For the text-containing cell, return its midpoint in [X, Y] coordinate format. 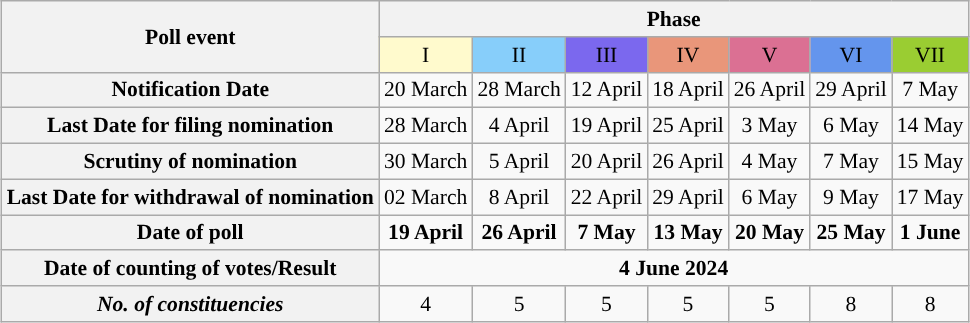
20 March [426, 90]
Last Date for filing nomination [190, 126]
1 June [930, 232]
II [518, 54]
14 May [930, 126]
Poll event [190, 36]
13 May [688, 232]
02 March [426, 197]
IV [688, 54]
9 May [850, 197]
Date of counting of votes/Result [190, 268]
4 May [770, 161]
4 June 2024 [674, 268]
Date of poll [190, 232]
12 April [606, 90]
8 April [518, 197]
III [606, 54]
VII [930, 54]
3 May [770, 126]
30 March [426, 161]
4 April [518, 126]
No. of constituencies [190, 304]
18 April [688, 90]
VI [850, 54]
22 April [606, 197]
Phase [674, 19]
I [426, 54]
5 April [518, 161]
V [770, 54]
25 May [850, 232]
Last Date for withdrawal of nomination [190, 197]
4 [426, 304]
Notification Date [190, 90]
25 April [688, 126]
20 May [770, 232]
15 May [930, 161]
20 April [606, 161]
Scrutiny of nomination [190, 161]
17 May [930, 197]
